Output the [X, Y] coordinate of the center of the cell containing the given text.  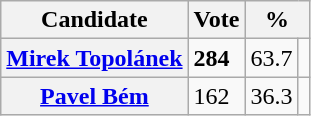
Vote [216, 20]
% [277, 20]
Candidate [94, 20]
Mirek Topolánek [94, 58]
63.7 [272, 58]
36.3 [272, 96]
162 [216, 96]
284 [216, 58]
Pavel Bém [94, 96]
